Search for the cell housing the specified text and yield its (x, y) center coordinate. 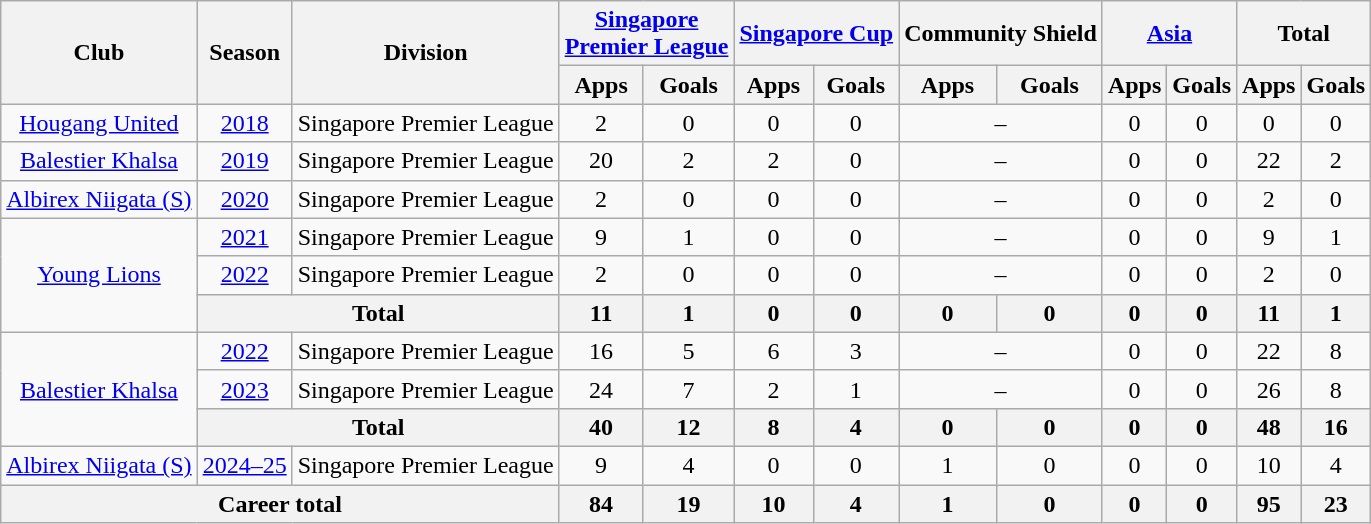
5 (688, 351)
2023 (244, 389)
Young Lions (99, 275)
2024–25 (244, 465)
26 (1269, 389)
48 (1269, 427)
3 (856, 351)
Career total (280, 503)
12 (688, 427)
84 (601, 503)
SingaporePremier League (646, 34)
Season (244, 52)
7 (688, 389)
2020 (244, 199)
Community Shield (1001, 34)
19 (688, 503)
20 (601, 161)
Division (426, 52)
Asia (1169, 34)
95 (1269, 503)
2019 (244, 161)
23 (1336, 503)
Club (99, 52)
Singapore Cup (816, 34)
40 (601, 427)
Hougang United (99, 123)
24 (601, 389)
6 (774, 351)
2021 (244, 237)
2018 (244, 123)
